Scan for the cell matching the given text and deliver its (x, y) coordinate at center. 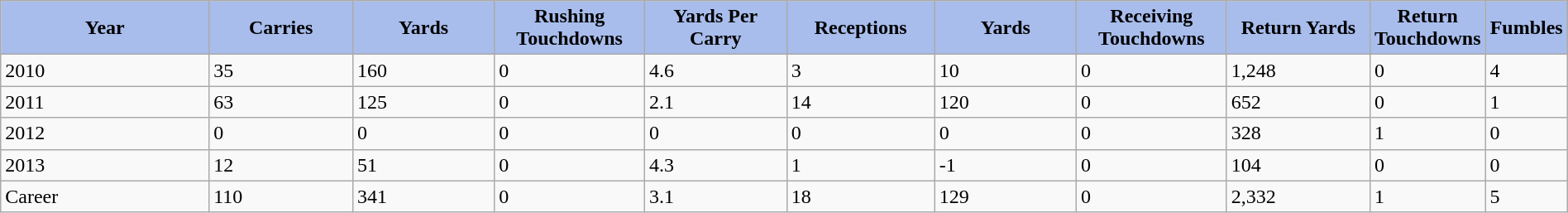
1,248 (1298, 70)
63 (281, 102)
Year (105, 28)
Receptions (860, 28)
328 (1298, 133)
Rushing Touchdowns (570, 28)
160 (423, 70)
2011 (105, 102)
18 (860, 196)
341 (423, 196)
3 (860, 70)
Fumbles (1527, 28)
652 (1298, 102)
104 (1298, 165)
2013 (105, 165)
2.1 (715, 102)
2012 (105, 133)
2010 (105, 70)
120 (1006, 102)
Return Yards (1298, 28)
Receiving Touchdowns (1151, 28)
4.6 (715, 70)
12 (281, 165)
Career (105, 196)
4 (1527, 70)
Return Touchdowns (1427, 28)
3.1 (715, 196)
5 (1527, 196)
125 (423, 102)
-1 (1006, 165)
129 (1006, 196)
14 (860, 102)
10 (1006, 70)
2,332 (1298, 196)
Carries (281, 28)
35 (281, 70)
Yards Per Carry (715, 28)
4.3 (715, 165)
51 (423, 165)
110 (281, 196)
